Provide the (X, Y) coordinate of the cell's center where the given text is located.  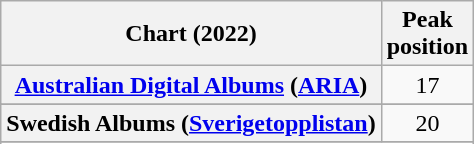
20 (427, 123)
17 (427, 85)
Swedish Albums (Sverigetopplistan) (191, 123)
Chart (2022) (191, 34)
Peakposition (427, 34)
Australian Digital Albums (ARIA) (191, 85)
